Determine the [x, y] coordinate at the center of the cell enclosing the given text.  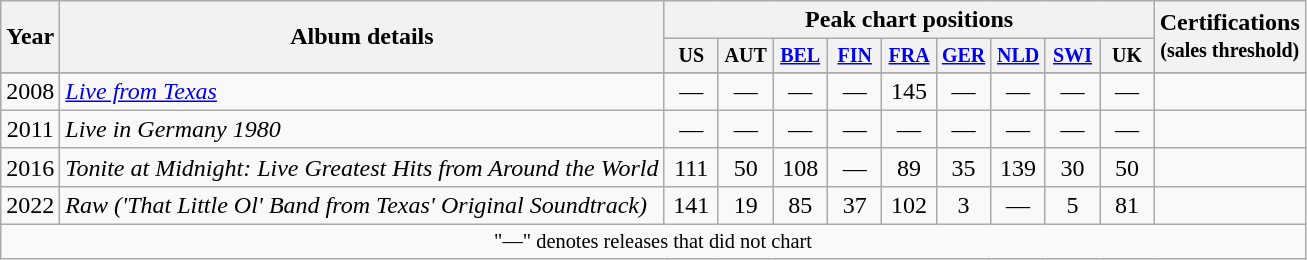
2016 [30, 167]
37 [854, 205]
Raw ('That Little Ol' Band from Texas' Original Soundtrack) [362, 205]
FRA [909, 56]
US [691, 56]
BEL [800, 56]
Tonite at Midnight: Live Greatest Hits from Around the World [362, 167]
FIN [854, 56]
85 [800, 205]
SWI [1072, 56]
30 [1072, 167]
Live from Texas [362, 91]
89 [909, 167]
141 [691, 205]
Year [30, 37]
19 [745, 205]
2011 [30, 129]
UK [1127, 56]
145 [909, 91]
111 [691, 167]
3 [963, 205]
81 [1127, 205]
Peak chart positions [909, 20]
102 [909, 205]
2008 [30, 91]
AUT [745, 56]
35 [963, 167]
139 [1018, 167]
2022 [30, 205]
Album details [362, 37]
NLD [1018, 56]
GER [963, 56]
5 [1072, 205]
108 [800, 167]
Live in Germany 1980 [362, 129]
Certifications(sales threshold) [1230, 37]
"—" denotes releases that did not chart [654, 242]
